Extract the [x, y] coordinate from the center of the cell holding the provided text.  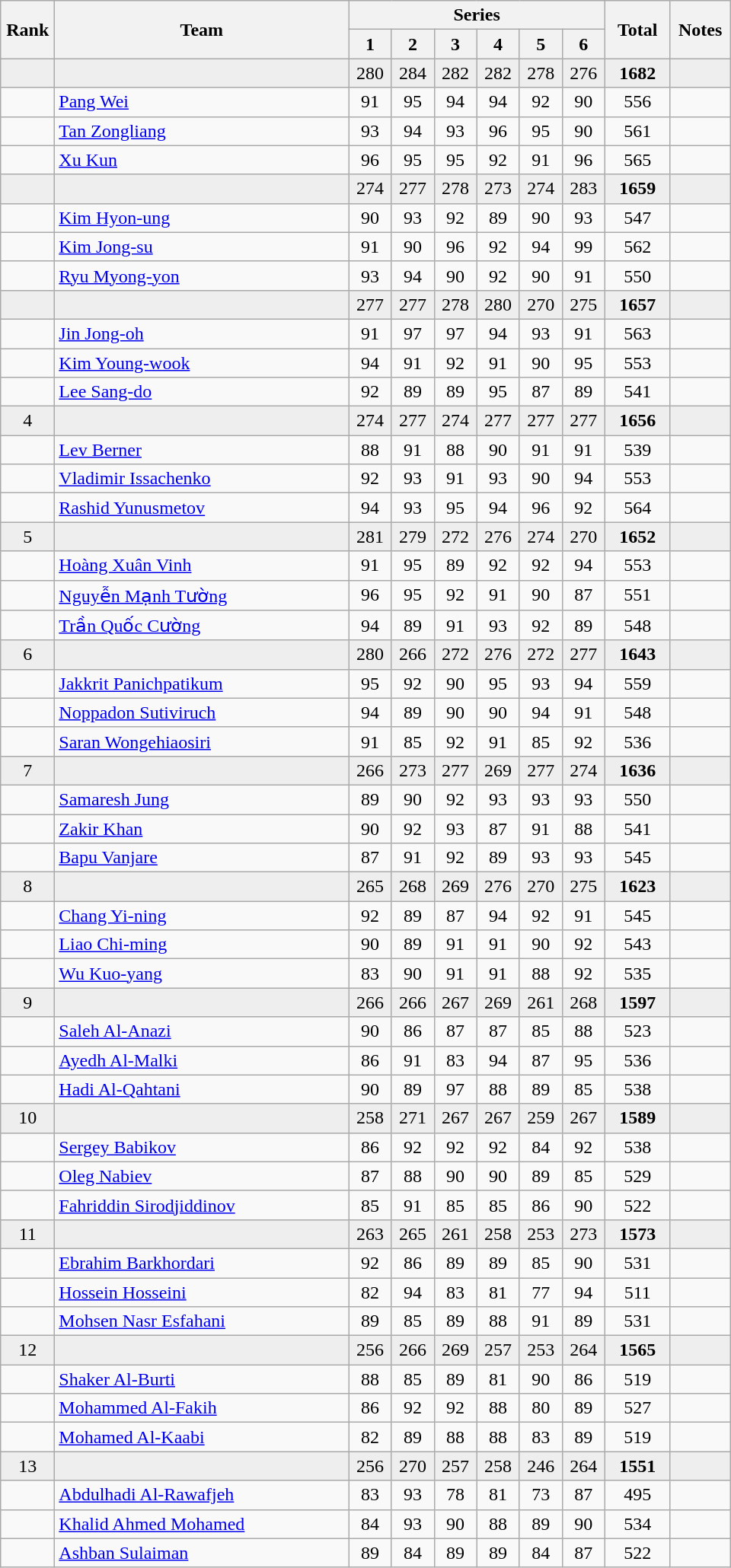
562 [637, 247]
Total [637, 30]
Kim Young-wook [202, 363]
Trần Quốc Cường [202, 626]
Zakir Khan [202, 829]
Ryu Myong-yon [202, 276]
271 [413, 1118]
Notes [701, 30]
1573 [637, 1234]
279 [413, 537]
Kim Hyon-ung [202, 218]
527 [637, 1408]
Noppadon Sutiviruch [202, 712]
283 [583, 189]
10 [27, 1118]
Jakkrit Panichpatikum [202, 684]
556 [637, 102]
73 [541, 1495]
Kim Jong-su [202, 247]
551 [637, 595]
Ashban Sulaiman [202, 1553]
1643 [637, 655]
547 [637, 218]
Lee Sang-do [202, 392]
Ebrahim Barkhordari [202, 1263]
561 [637, 131]
7 [27, 770]
Mohammed Al-Fakih [202, 1408]
539 [637, 450]
Saran Wongehiaosiri [202, 741]
Series [477, 15]
8 [27, 887]
77 [541, 1292]
1589 [637, 1118]
1636 [637, 770]
1597 [637, 1002]
Rank [27, 30]
Bapu Vanjare [202, 858]
1565 [637, 1350]
535 [637, 974]
511 [637, 1292]
Mohsen Nasr Esfahani [202, 1321]
559 [637, 684]
Nguyễn Mạnh Tường [202, 595]
Hoàng Xuân Vinh [202, 566]
259 [541, 1118]
Mohamed Al-Kaabi [202, 1437]
495 [637, 1495]
Fahriddin Sirodjiddinov [202, 1205]
Jin Jong-oh [202, 333]
80 [541, 1408]
Liao Chi-ming [202, 945]
1657 [637, 304]
Oleg Nabiev [202, 1176]
78 [455, 1495]
563 [637, 333]
13 [27, 1466]
1 [370, 44]
Wu Kuo-yang [202, 974]
Pang Wei [202, 102]
263 [370, 1234]
11 [27, 1234]
523 [637, 1031]
12 [27, 1350]
9 [27, 1002]
2 [413, 44]
Lev Berner [202, 450]
1652 [637, 537]
284 [413, 73]
564 [637, 508]
Shaker Al-Burti [202, 1379]
281 [370, 537]
Team [202, 30]
529 [637, 1176]
1623 [637, 887]
Khalid Ahmed Mohamed [202, 1524]
1551 [637, 1466]
99 [583, 247]
Saleh Al-Anazi [202, 1031]
1659 [637, 189]
Hossein Hosseini [202, 1292]
Hadi Al-Qahtani [202, 1089]
534 [637, 1524]
Abdulhadi Al-Rawafjeh [202, 1495]
Tan Zongliang [202, 131]
246 [541, 1466]
Chang Yi-ning [202, 916]
Sergey Babikov [202, 1147]
1656 [637, 421]
Samaresh Jung [202, 799]
543 [637, 945]
565 [637, 160]
Ayedh Al-Malki [202, 1060]
1682 [637, 73]
Xu Kun [202, 160]
Rashid Yunusmetov [202, 508]
3 [455, 44]
Vladimir Issachenko [202, 479]
